Return the (X, Y) coordinate for the center point of the cell that contains the specified text.  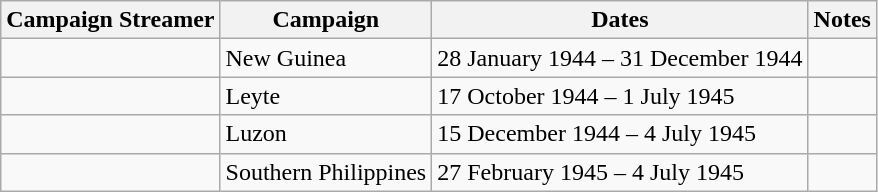
Luzon (326, 134)
Campaign (326, 20)
Leyte (326, 96)
Dates (620, 20)
New Guinea (326, 58)
Notes (842, 20)
17 October 1944 – 1 July 1945 (620, 96)
Campaign Streamer (110, 20)
27 February 1945 – 4 July 1945 (620, 172)
Southern Philippines (326, 172)
15 December 1944 – 4 July 1945 (620, 134)
28 January 1944 – 31 December 1944 (620, 58)
